For the text-containing cell, return its midpoint in (x, y) coordinate format. 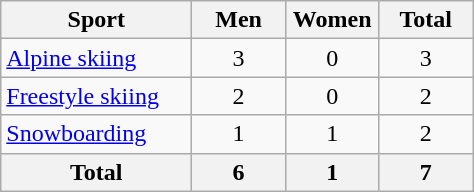
Sport (96, 20)
Freestyle skiing (96, 96)
Snowboarding (96, 134)
7 (426, 172)
Women (332, 20)
Alpine skiing (96, 58)
6 (239, 172)
Men (239, 20)
